Output the [X, Y] coordinate of the center of the cell containing the given text.  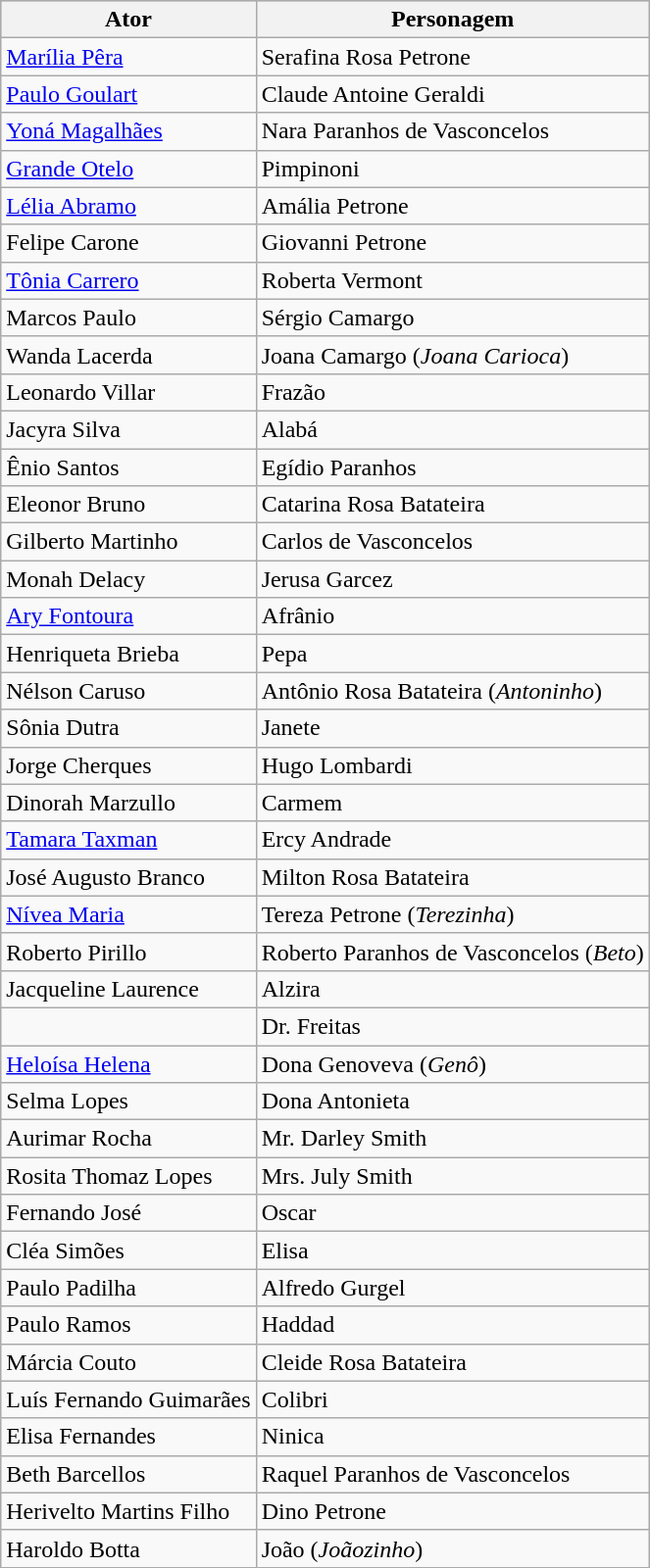
Elisa [453, 1250]
Elisa Fernandes [128, 1437]
Roberto Paranhos de Vasconcelos (Beto) [453, 952]
Jerusa Garcez [453, 579]
Hugo Lombardi [453, 765]
Dona Antonieta [453, 1102]
Mr. Darley Smith [453, 1139]
Monah Delacy [128, 579]
Herivelto Martins Filho [128, 1511]
Dr. Freitas [453, 1026]
Yoná Magalhães [128, 131]
Milton Rosa Batateira [453, 877]
Colibri [453, 1399]
Tereza Petrone (Terezinha) [453, 914]
Gilberto Martinho [128, 542]
Rosita Thomaz Lopes [128, 1176]
Frazão [453, 392]
Jacyra Silva [128, 429]
Leonardo Villar [128, 392]
Cléa Simões [128, 1250]
João (Joãozinho) [453, 1548]
Janete [453, 728]
Serafina Rosa Petrone [453, 57]
Alfredo Gurgel [453, 1288]
Roberto Pirillo [128, 952]
Ary Fontoura [128, 616]
Joana Camargo (Joana Carioca) [453, 355]
Nívea Maria [128, 914]
Dona Genoveva (Genô) [453, 1063]
Eleonor Bruno [128, 505]
Ercy Andrade [453, 840]
Nélson Caruso [128, 691]
Fernando José [128, 1213]
Paulo Goulart [128, 94]
Felipe Carone [128, 243]
Egídio Paranhos [453, 467]
Nara Paranhos de Vasconcelos [453, 131]
Pepa [453, 654]
Sérgio Camargo [453, 318]
Afrânio [453, 616]
Marcos Paulo [128, 318]
Jorge Cherques [128, 765]
Tônia Carrero [128, 280]
Henriqueta Brieba [128, 654]
Heloísa Helena [128, 1063]
Sônia Dutra [128, 728]
Roberta Vermont [453, 280]
Grande Otelo [128, 169]
Lélia Abramo [128, 206]
Ninica [453, 1437]
Carlos de Vasconcelos [453, 542]
Paulo Padilha [128, 1288]
Jacqueline Laurence [128, 989]
Wanda Lacerda [128, 355]
Marília Pêra [128, 57]
Haroldo Botta [128, 1548]
Beth Barcellos [128, 1474]
Catarina Rosa Batateira [453, 505]
Márcia Couto [128, 1362]
Mrs. July Smith [453, 1176]
Pimpinoni [453, 169]
Luís Fernando Guimarães [128, 1399]
Dinorah Marzullo [128, 803]
Personagem [453, 20]
Alabá [453, 429]
Ênio Santos [128, 467]
Tamara Taxman [128, 840]
Claude Antoine Geraldi [453, 94]
Cleide Rosa Batateira [453, 1362]
Antônio Rosa Batateira (Antoninho) [453, 691]
Dino Petrone [453, 1511]
Giovanni Petrone [453, 243]
Carmem [453, 803]
Paulo Ramos [128, 1325]
Oscar [453, 1213]
Haddad [453, 1325]
Raquel Paranhos de Vasconcelos [453, 1474]
Aurimar Rocha [128, 1139]
Amália Petrone [453, 206]
Selma Lopes [128, 1102]
Ator [128, 20]
José Augusto Branco [128, 877]
Alzira [453, 989]
